Capture the cell that displays the provided text and extract its (X, Y) central coordinate. 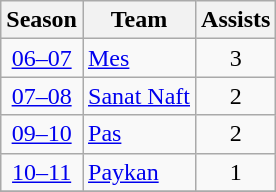
3 (236, 58)
Paykan (138, 172)
Season (42, 20)
Assists (236, 20)
07–08 (42, 96)
10–11 (42, 172)
Team (138, 20)
Mes (138, 58)
Pas (138, 134)
09–10 (42, 134)
Sanat Naft (138, 96)
1 (236, 172)
06–07 (42, 58)
